Identify which cell holds the provided text, then report its [x, y] central coordinate. 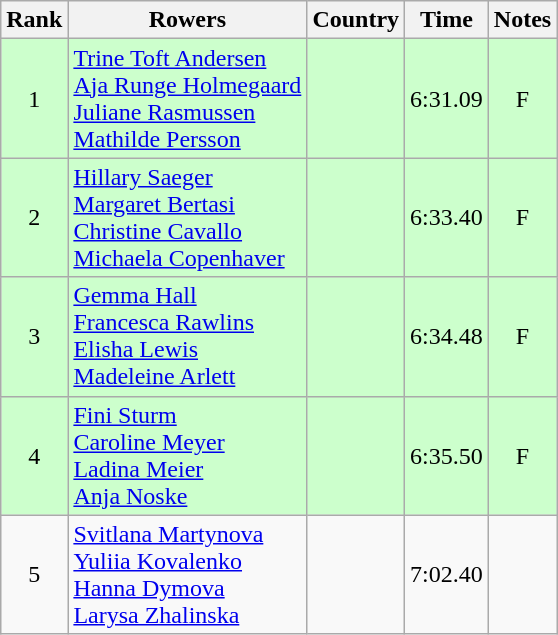
Gemma HallFrancesca RawlinsElisha LewisMadeleine Arlett [188, 336]
Trine Toft AndersenAja Runge HolmegaardJuliane RasmussenMathilde Persson [188, 98]
Rowers [188, 20]
Time [447, 20]
6:33.40 [447, 218]
6:35.50 [447, 456]
Svitlana MartynovaYuliia KovalenkoHanna DymovaLarysa Zhalinska [188, 574]
1 [34, 98]
Country [356, 20]
5 [34, 574]
3 [34, 336]
Fini SturmCaroline MeyerLadina MeierAnja Noske [188, 456]
Notes [522, 20]
Rank [34, 20]
6:31.09 [447, 98]
7:02.40 [447, 574]
Hillary SaegerMargaret BertasiChristine CavalloMichaela Copenhaver [188, 218]
2 [34, 218]
6:34.48 [447, 336]
4 [34, 456]
